Scan for the cell matching the given text and deliver its [X, Y] coordinate at center. 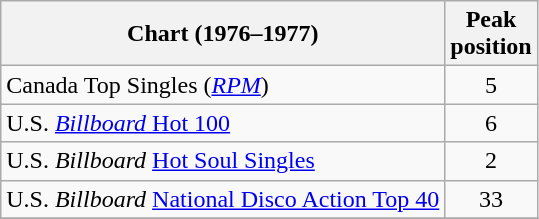
6 [491, 123]
U.S. Billboard National Disco Action Top 40 [223, 199]
U.S. Billboard Hot 100 [223, 123]
Peakposition [491, 34]
5 [491, 85]
U.S. Billboard Hot Soul Singles [223, 161]
2 [491, 161]
Canada Top Singles (RPM) [223, 85]
33 [491, 199]
Chart (1976–1977) [223, 34]
